Locate the cell with the specified text and output its (X, Y) center coordinate. 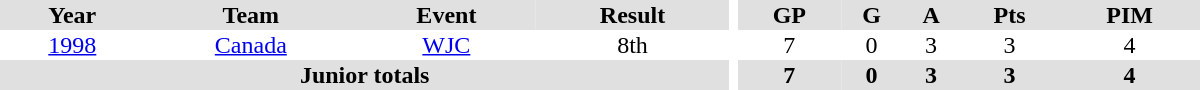
GP (790, 15)
8th (633, 45)
Event (446, 15)
Team (252, 15)
Pts (1010, 15)
A (931, 15)
PIM (1130, 15)
Canada (252, 45)
G (872, 15)
WJC (446, 45)
Year (72, 15)
1998 (72, 45)
Junior totals (364, 75)
Result (633, 15)
